Return (X, Y) of the center of cell containing provided text 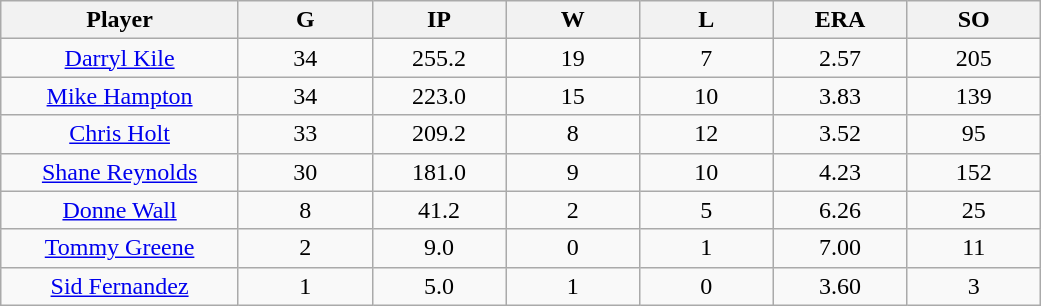
SO (974, 20)
7.00 (840, 248)
W (573, 20)
7 (706, 58)
181.0 (439, 172)
3 (974, 286)
Sid Fernandez (120, 286)
Tommy Greene (120, 248)
5.0 (439, 286)
9.0 (439, 248)
5 (706, 210)
3.60 (840, 286)
3.83 (840, 96)
152 (974, 172)
139 (974, 96)
223.0 (439, 96)
9 (573, 172)
15 (573, 96)
95 (974, 134)
Player (120, 20)
6.26 (840, 210)
Shane Reynolds (120, 172)
25 (974, 210)
L (706, 20)
11 (974, 248)
41.2 (439, 210)
255.2 (439, 58)
IP (439, 20)
30 (305, 172)
Donne Wall (120, 210)
G (305, 20)
ERA (840, 20)
19 (573, 58)
Darryl Kile (120, 58)
205 (974, 58)
12 (706, 134)
2.57 (840, 58)
4.23 (840, 172)
33 (305, 134)
Chris Holt (120, 134)
Mike Hampton (120, 96)
3.52 (840, 134)
209.2 (439, 134)
